Identify which cell holds the provided text, then report its (X, Y) central coordinate. 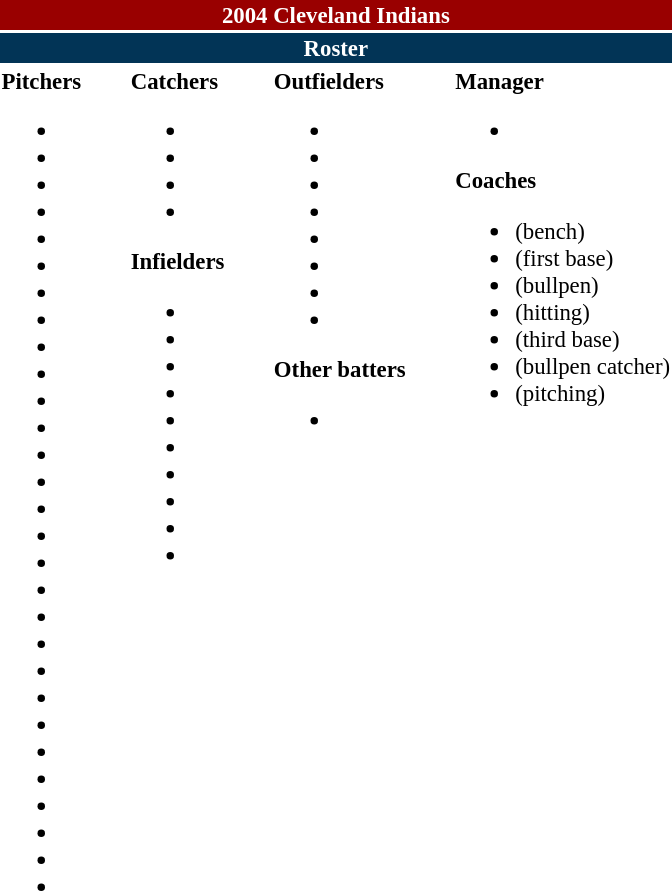
2004 Cleveland Indians (336, 15)
Roster (336, 48)
